For the text-containing cell, return its midpoint in [x, y] coordinate format. 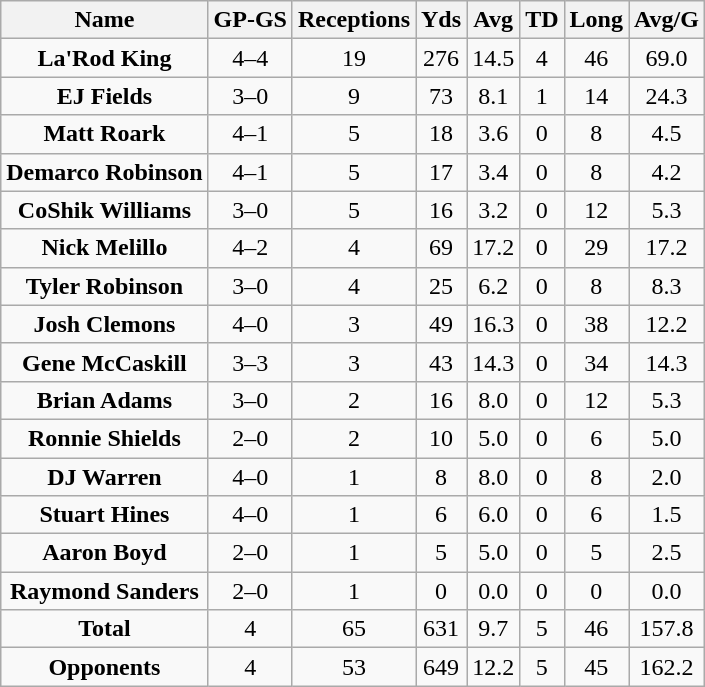
TD [542, 20]
Tyler Robinson [104, 286]
9 [354, 96]
4–4 [250, 58]
6.2 [494, 286]
45 [596, 667]
Avg/G [666, 20]
43 [442, 362]
24.3 [666, 96]
Total [104, 629]
Yds [442, 20]
CoShik Williams [104, 210]
3.4 [494, 172]
162.2 [666, 667]
10 [442, 438]
25 [442, 286]
2.0 [666, 477]
8.3 [666, 286]
Long [596, 20]
49 [442, 324]
Receptions [354, 20]
Brian Adams [104, 400]
53 [354, 667]
4.5 [666, 134]
8.1 [494, 96]
14.5 [494, 58]
65 [354, 629]
34 [596, 362]
Opponents [104, 667]
Matt Roark [104, 134]
14 [596, 96]
Ronnie Shields [104, 438]
4–2 [250, 248]
16.3 [494, 324]
EJ Fields [104, 96]
17 [442, 172]
2.5 [666, 553]
Demarco Robinson [104, 172]
29 [596, 248]
18 [442, 134]
GP-GS [250, 20]
Stuart Hines [104, 515]
Name [104, 20]
DJ Warren [104, 477]
Nick Melillo [104, 248]
3–3 [250, 362]
276 [442, 58]
631 [442, 629]
1.5 [666, 515]
73 [442, 96]
4.2 [666, 172]
3.2 [494, 210]
9.7 [494, 629]
157.8 [666, 629]
Gene McCaskill [104, 362]
Avg [494, 20]
3.6 [494, 134]
38 [596, 324]
Aaron Boyd [104, 553]
69 [442, 248]
649 [442, 667]
Josh Clemons [104, 324]
69.0 [666, 58]
19 [354, 58]
La'Rod King [104, 58]
Raymond Sanders [104, 591]
6.0 [494, 515]
